Pinpoint the cell where the given text exists, returning its (X, Y) midpoint coordinate. 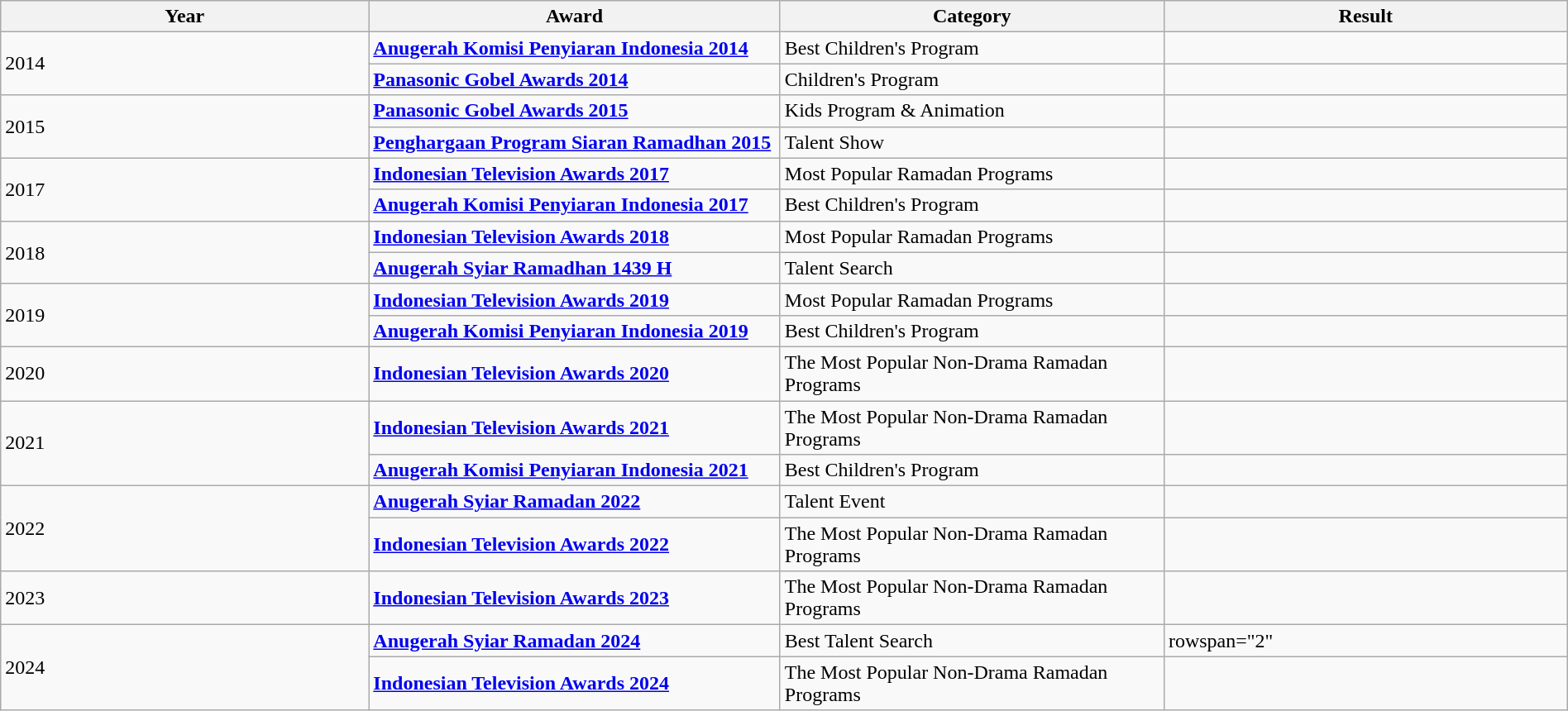
Indonesian Television Awards 2022 (574, 544)
2018 (185, 252)
Indonesian Television Awards 2020 (574, 374)
Anugerah Syiar Ramadan 2022 (574, 502)
2024 (185, 668)
Best Talent Search (972, 641)
2021 (185, 443)
Indonesian Television Awards 2019 (574, 299)
Result (1365, 17)
2022 (185, 529)
Children's Program (972, 79)
Indonesian Television Awards 2017 (574, 174)
Anugerah Komisi Penyiaran Indonesia 2019 (574, 331)
2015 (185, 126)
Year (185, 17)
Talent Show (972, 142)
Panasonic Gobel Awards 2015 (574, 111)
2023 (185, 599)
Kids Program & Animation (972, 111)
Anugerah Komisi Penyiaran Indonesia 2014 (574, 48)
Talent Event (972, 502)
Panasonic Gobel Awards 2014 (574, 79)
Indonesian Television Awards 2018 (574, 236)
Indonesian Television Awards 2021 (574, 427)
Indonesian Television Awards 2023 (574, 599)
Penghargaan Program Siaran Ramadhan 2015 (574, 142)
2014 (185, 64)
Anugerah Syiar Ramadhan 1439 H (574, 268)
rowspan="2" (1365, 641)
Anugerah Syiar Ramadan 2024 (574, 641)
2019 (185, 315)
Category (972, 17)
Indonesian Television Awards 2024 (574, 683)
Anugerah Komisi Penyiaran Indonesia 2021 (574, 470)
Anugerah Komisi Penyiaran Indonesia 2017 (574, 205)
2017 (185, 189)
2020 (185, 374)
Talent Search (972, 268)
Award (574, 17)
